Identify which cell holds the provided text, then report its [x, y] central coordinate. 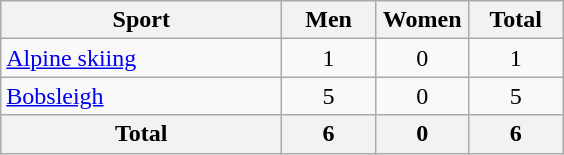
Sport [142, 20]
Men [329, 20]
Women [422, 20]
Bobsleigh [142, 96]
Alpine skiing [142, 58]
